Find where the given text appears and provide that cell's center as (X, Y) coordinate. 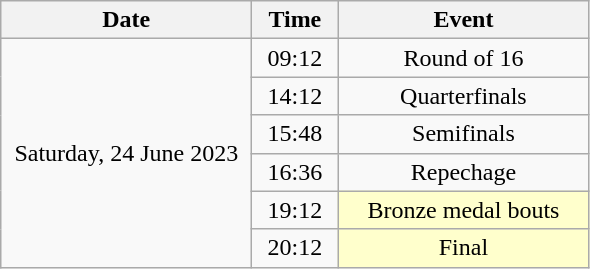
Round of 16 (464, 58)
14:12 (295, 96)
Final (464, 248)
20:12 (295, 248)
Date (126, 20)
Semifinals (464, 134)
Saturday, 24 June 2023 (126, 153)
Repechage (464, 172)
09:12 (295, 58)
15:48 (295, 134)
16:36 (295, 172)
19:12 (295, 210)
Event (464, 20)
Quarterfinals (464, 96)
Bronze medal bouts (464, 210)
Time (295, 20)
